Find where the given text appears and provide that cell's center as (x, y) coordinate. 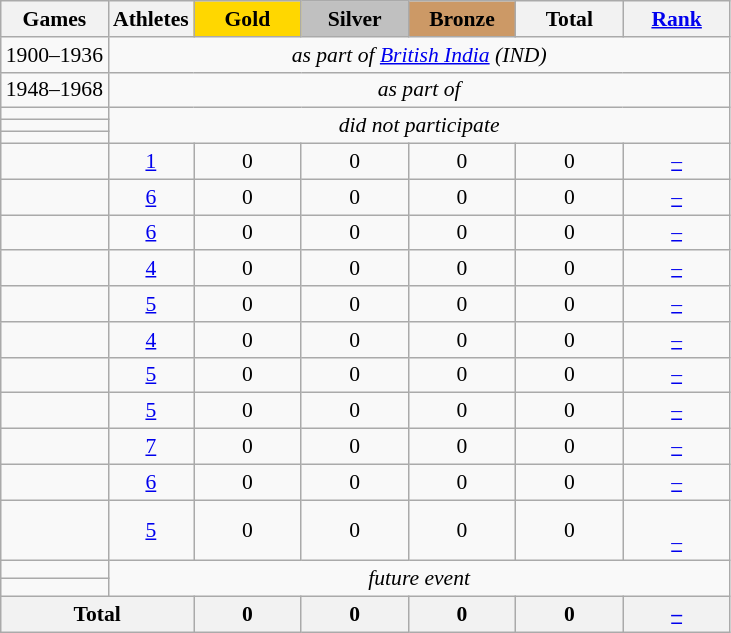
Bronze (462, 19)
did not participate (419, 126)
Rank (676, 19)
Athletes (151, 19)
Games (54, 19)
as part of British India (IND) (419, 55)
1900–1936 (54, 55)
7 (151, 447)
1948–1968 (54, 90)
Gold (248, 19)
Silver (354, 19)
1 (151, 162)
future event (419, 579)
as part of (419, 90)
